From the cell containing the given text, extract its center point as [x, y] coordinate. 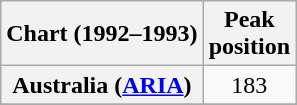
Peakposition [249, 34]
Australia (ARIA) [102, 85]
183 [249, 85]
Chart (1992–1993) [102, 34]
